Find where the given text appears and provide that cell's center as [X, Y] coordinate. 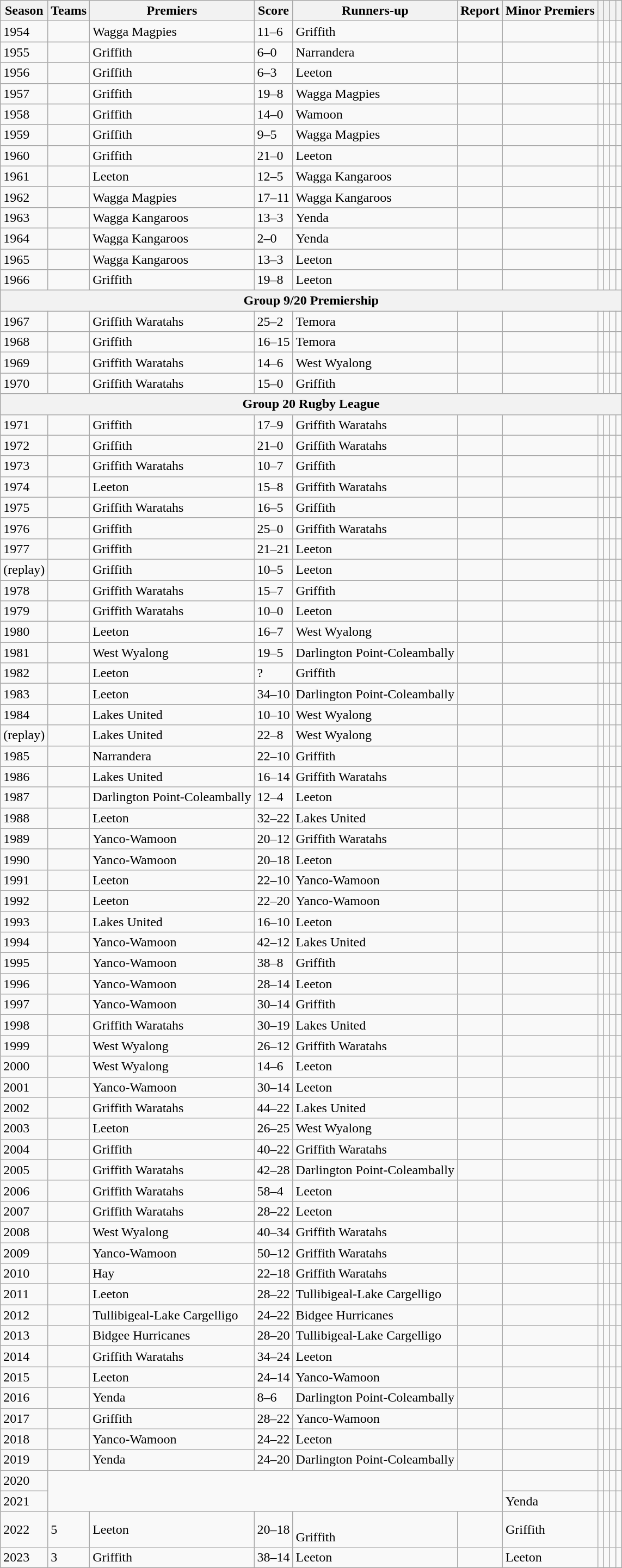
1991 [24, 880]
1964 [24, 238]
2015 [24, 1377]
1988 [24, 818]
1999 [24, 1046]
6–3 [273, 73]
21–21 [273, 549]
1978 [24, 590]
1989 [24, 839]
15–0 [273, 383]
2018 [24, 1439]
40–34 [273, 1232]
26–12 [273, 1046]
2–0 [273, 238]
1962 [24, 197]
38–14 [273, 1557]
1993 [24, 922]
1984 [24, 715]
1994 [24, 943]
25–0 [273, 528]
1977 [24, 549]
42–12 [273, 943]
2005 [24, 1170]
40–22 [273, 1149]
16–7 [273, 632]
1973 [24, 466]
22–20 [273, 901]
10–5 [273, 569]
1990 [24, 859]
2010 [24, 1274]
42–28 [273, 1170]
Minor Premiers [550, 11]
30–19 [273, 1025]
1998 [24, 1025]
1959 [24, 135]
17–11 [273, 197]
58–4 [273, 1191]
2020 [24, 1480]
6–0 [273, 52]
1971 [24, 425]
2023 [24, 1557]
16–10 [273, 922]
1992 [24, 901]
1956 [24, 73]
1966 [24, 280]
1986 [24, 777]
Group 20 Rugby League [311, 404]
12–5 [273, 176]
Premiers [172, 11]
1976 [24, 528]
19–5 [273, 653]
1975 [24, 507]
25–2 [273, 321]
1982 [24, 673]
Report [480, 11]
2000 [24, 1067]
2002 [24, 1108]
1961 [24, 176]
22–8 [273, 735]
2007 [24, 1211]
11–6 [273, 32]
2001 [24, 1087]
28–14 [273, 984]
1979 [24, 611]
24–14 [273, 1377]
1996 [24, 984]
26–25 [273, 1129]
2022 [24, 1529]
16–14 [273, 777]
24–20 [273, 1460]
5 [69, 1529]
1957 [24, 94]
1954 [24, 32]
1960 [24, 156]
10–0 [273, 611]
14–0 [273, 114]
1997 [24, 1005]
15–8 [273, 487]
1985 [24, 756]
1972 [24, 445]
1955 [24, 52]
16–5 [273, 507]
1981 [24, 653]
2006 [24, 1191]
Teams [69, 11]
1965 [24, 259]
2003 [24, 1129]
44–22 [273, 1108]
2014 [24, 1356]
2013 [24, 1336]
16–15 [273, 342]
1969 [24, 363]
Group 9/20 Premiership [311, 301]
2009 [24, 1253]
2012 [24, 1315]
8–6 [273, 1398]
10–7 [273, 466]
1983 [24, 694]
22–18 [273, 1274]
Hay [172, 1274]
32–22 [273, 818]
38–8 [273, 963]
? [273, 673]
Wamoon [375, 114]
1968 [24, 342]
1987 [24, 797]
1974 [24, 487]
34–24 [273, 1356]
12–4 [273, 797]
10–10 [273, 715]
Season [24, 11]
1970 [24, 383]
28–20 [273, 1336]
1980 [24, 632]
2016 [24, 1398]
3 [69, 1557]
1967 [24, 321]
2004 [24, 1149]
17–9 [273, 425]
Score [273, 11]
2011 [24, 1294]
2019 [24, 1460]
1958 [24, 114]
50–12 [273, 1253]
Runners-up [375, 11]
1995 [24, 963]
20–12 [273, 839]
2008 [24, 1232]
1963 [24, 218]
9–5 [273, 135]
34–10 [273, 694]
2021 [24, 1501]
15–7 [273, 590]
2017 [24, 1418]
